Capture the cell that displays the provided text and extract its [X, Y] central coordinate. 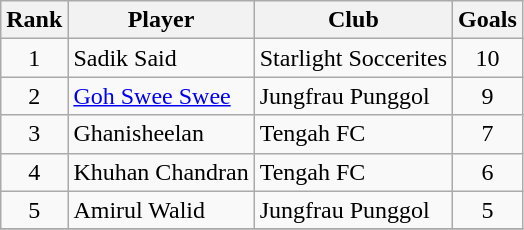
Starlight Soccerites [353, 58]
10 [488, 58]
6 [488, 172]
Goals [488, 20]
Goh Swee Swee [161, 96]
3 [34, 134]
Player [161, 20]
Sadik Said [161, 58]
Rank [34, 20]
Club [353, 20]
2 [34, 96]
Amirul Walid [161, 210]
Ghanisheelan [161, 134]
9 [488, 96]
4 [34, 172]
Khuhan Chandran [161, 172]
7 [488, 134]
1 [34, 58]
